Identify which cell holds the provided text, then report its (X, Y) central coordinate. 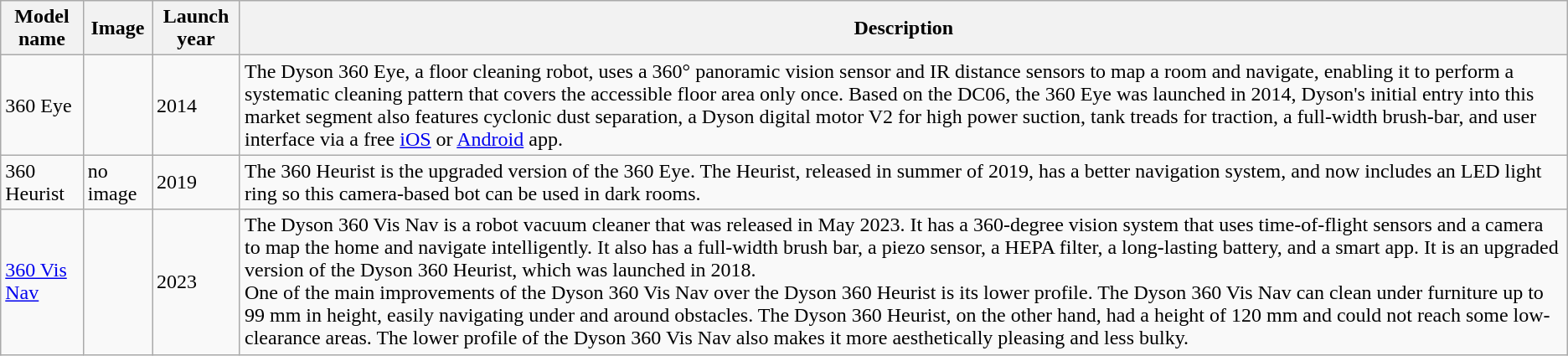
Launch year (196, 28)
Image (117, 28)
2019 (196, 183)
Description (903, 28)
360 Vis Nav (42, 281)
360 Heurist (42, 183)
no image (117, 183)
Model name (42, 28)
2014 (196, 106)
2023 (196, 281)
360 Eye (42, 106)
